From the cell containing the given text, extract its center point as [x, y] coordinate. 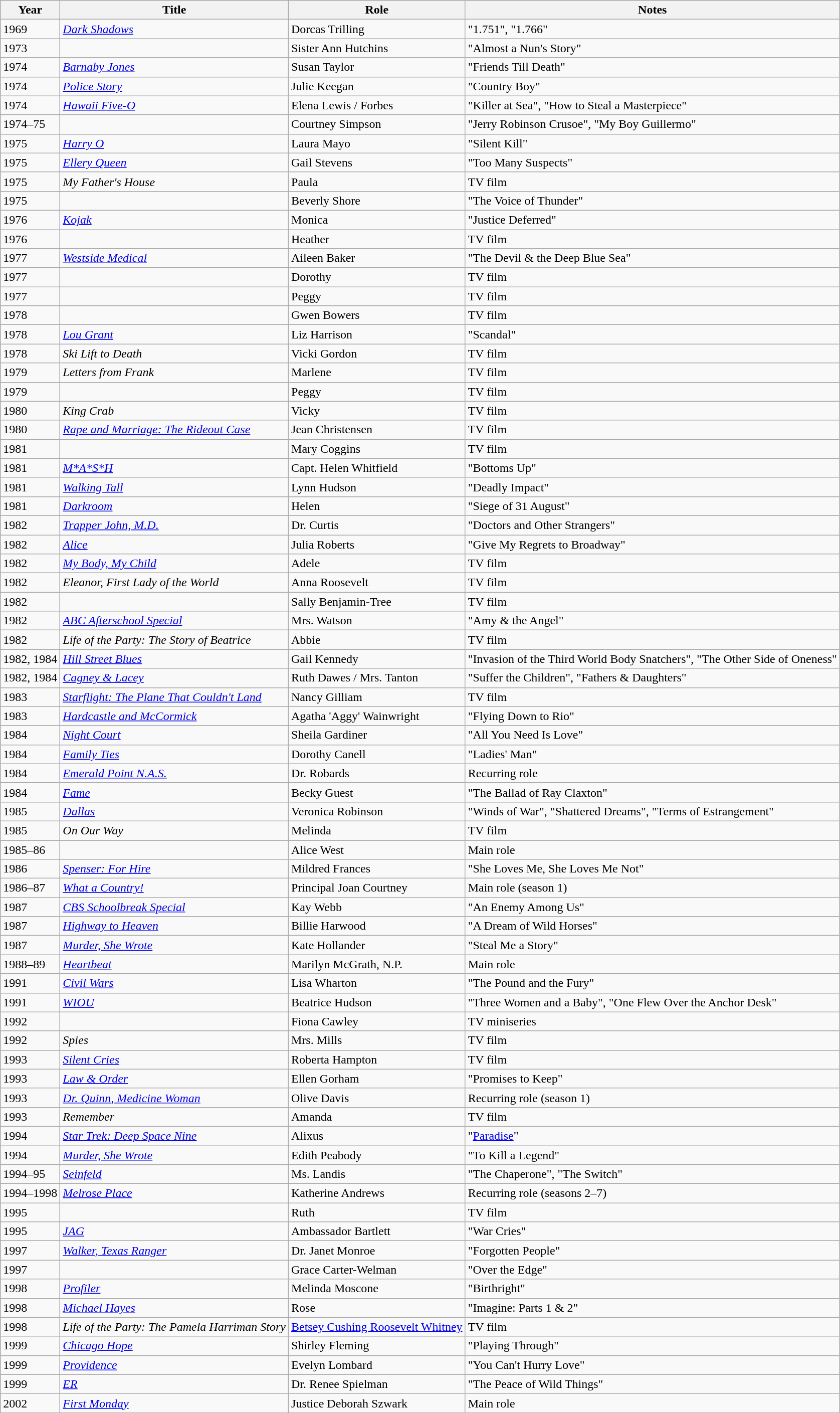
"Amy & the Angel" [653, 621]
Gwen Bowers [377, 315]
"Jerry Robinson Crusoe", "My Boy Guillermo" [653, 124]
"Promises to Keep" [653, 1079]
1986 [30, 869]
Hill Street Blues [174, 659]
"Forgotten People" [653, 1251]
Cagney & Lacey [174, 678]
"You Can't Hurry Love" [653, 1365]
Melinda [377, 830]
"Scandal" [653, 334]
Civil Wars [174, 983]
"Too Many Suspects" [653, 162]
Dark Shadows [174, 29]
Edith Peabody [377, 1155]
"Flying Down to Rio" [653, 716]
Gail Stevens [377, 162]
Rose [377, 1308]
"The Peace of Wild Things" [653, 1384]
Sally Benjamin-Tree [377, 602]
"Playing Through" [653, 1346]
Aileen Baker [377, 258]
1969 [30, 29]
Anna Roosevelt [377, 583]
Trapper John, M.D. [174, 525]
"Winds of War", "Shattered Dreams", "Terms of Estrangement" [653, 811]
Westside Medical [174, 258]
First Monday [174, 1403]
Julie Keegan [377, 86]
Vicky [377, 411]
Sister Ann Hutchins [377, 48]
Mrs. Watson [377, 621]
"Steal Me a Story" [653, 945]
On Our Way [174, 830]
Adele [377, 564]
1994–95 [30, 1174]
Silent Cries [174, 1059]
1988–89 [30, 964]
1973 [30, 48]
"Deadly Impact" [653, 487]
Notes [653, 10]
Liz Harrison [377, 334]
WIOU [174, 1002]
"Siege of 31 August" [653, 506]
1986–87 [30, 888]
Alixus [377, 1136]
Shirley Fleming [377, 1346]
Barnaby Jones [174, 67]
Dr. Curtis [377, 525]
Fiona Cawley [377, 1021]
Marilyn McGrath, N.P. [377, 964]
Katherine Andrews [377, 1193]
Ruth [377, 1212]
Alice [174, 544]
Elena Lewis / Forbes [377, 105]
Spies [174, 1040]
"Give My Regrets to Broadway" [653, 544]
"Almost a Nun's Story" [653, 48]
Mrs. Mills [377, 1040]
Lisa Wharton [377, 983]
Laura Mayo [377, 143]
Mary Coggins [377, 449]
Letters from Frank [174, 373]
Remember [174, 1117]
"Friends Till Death" [653, 67]
Grace Carter-Welman [377, 1270]
Billie Harwood [377, 926]
Abbie [377, 640]
Law & Order [174, 1079]
King Crab [174, 411]
Michael Hayes [174, 1308]
Eleanor, First Lady of the World [174, 583]
Recurring role (seasons 2–7) [653, 1193]
Principal Joan Courtney [377, 888]
Dr. Robards [377, 773]
Melrose Place [174, 1193]
ABC Afterschool Special [174, 621]
Fame [174, 792]
Olive Davis [377, 1098]
CBS Schoolbreak Special [174, 907]
"Imagine: Parts 1 & 2" [653, 1308]
Jean Christensen [377, 430]
"The Pound and the Fury" [653, 983]
ER [174, 1384]
Star Trek: Deep Space Nine [174, 1136]
Ellen Gorham [377, 1079]
Ms. Landis [377, 1174]
Rape and Marriage: The Rideout Case [174, 430]
My Father's House [174, 182]
"All You Need Is Love" [653, 735]
"The Ballad of Ray Claxton" [653, 792]
Ellery Queen [174, 162]
Heather [377, 239]
Mildred Frances [377, 869]
Year [30, 10]
Harry O [174, 143]
Starflight: The Plane That Couldn't Land [174, 697]
Kate Hollander [377, 945]
"Invasion of the Third World Body Snatchers", "The Other Side of Oneness" [653, 659]
What a Country! [174, 888]
Lynn Hudson [377, 487]
Dorothy Canell [377, 754]
Heartbeat [174, 964]
Justice Deborah Szwark [377, 1403]
Beatrice Hudson [377, 1002]
Lou Grant [174, 334]
Walker, Texas Ranger [174, 1251]
My Body, My Child [174, 564]
"War Cries" [653, 1231]
Ambassador Bartlett [377, 1231]
JAG [174, 1231]
"She Loves Me, She Loves Me Not" [653, 869]
Recurring role [653, 773]
"To Kill a Legend" [653, 1155]
Night Court [174, 735]
Kojak [174, 220]
Chicago Hope [174, 1346]
1974–75 [30, 124]
Highway to Heaven [174, 926]
Helen [377, 506]
"Over the Edge" [653, 1270]
"1.751", "1.766" [653, 29]
Providence [174, 1365]
Alice West [377, 850]
Spenser: For Hire [174, 869]
"Ladies' Man" [653, 754]
Beverly Shore [377, 201]
Hawaii Five-O [174, 105]
Title [174, 10]
"Silent Kill" [653, 143]
Becky Guest [377, 792]
Julia Roberts [377, 544]
Susan Taylor [377, 67]
Paula [377, 182]
Evelyn Lombard [377, 1365]
2002 [30, 1403]
"A Dream of Wild Horses" [653, 926]
Ski Lift to Death [174, 354]
Nancy Gilliam [377, 697]
Ruth Dawes / Mrs. Tanton [377, 678]
Amanda [377, 1117]
Vicki Gordon [377, 354]
1985–86 [30, 850]
Capt. Helen Whitfield [377, 468]
"The Devil & the Deep Blue Sea" [653, 258]
Dr. Janet Monroe [377, 1251]
"The Chaperone", "The Switch" [653, 1174]
"An Enemy Among Us" [653, 907]
Veronica Robinson [377, 811]
"Doctors and Other Strangers" [653, 525]
"Country Boy" [653, 86]
Walking Tall [174, 487]
Dorothy [377, 277]
Life of the Party: The Pamela Harriman Story [174, 1327]
Hardcastle and McCormick [174, 716]
"Killer at Sea", "How to Steal a Masterpiece" [653, 105]
Family Ties [174, 754]
Dorcas Trilling [377, 29]
"Suffer the Children", "Fathers & Daughters" [653, 678]
Seinfeld [174, 1174]
Marlene [377, 373]
Gail Kennedy [377, 659]
TV miniseries [653, 1021]
Police Story [174, 86]
Betsey Cushing Roosevelt Whitney [377, 1327]
Dr. Quinn, Medicine Woman [174, 1098]
"Paradise" [653, 1136]
Main role (season 1) [653, 888]
Melinda Moscone [377, 1289]
Emerald Point N.A.S. [174, 773]
Kay Webb [377, 907]
"Birthright" [653, 1289]
"Three Women and a Baby", "One Flew Over the Anchor Desk" [653, 1002]
Roberta Hampton [377, 1059]
Monica [377, 220]
Profiler [174, 1289]
Recurring role (season 1) [653, 1098]
Agatha 'Aggy' Wainwright [377, 716]
Courtney Simpson [377, 124]
Sheila Gardiner [377, 735]
Life of the Party: The Story of Beatrice [174, 640]
Dr. Renee Spielman [377, 1384]
Darkroom [174, 506]
M*A*S*H [174, 468]
Dallas [174, 811]
1994–1998 [30, 1193]
"Justice Deferred" [653, 220]
Role [377, 10]
"The Voice of Thunder" [653, 201]
"Bottoms Up" [653, 468]
